Identify which cell holds the provided text, then report its (X, Y) central coordinate. 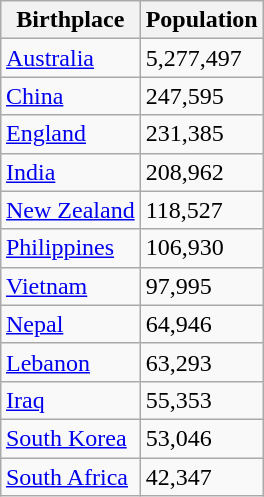
Birthplace (70, 20)
53,046 (202, 438)
New Zealand (70, 210)
64,946 (202, 324)
97,995 (202, 286)
5,277,497 (202, 58)
Vietnam (70, 286)
42,347 (202, 477)
India (70, 172)
247,595 (202, 96)
South Korea (70, 438)
55,353 (202, 400)
63,293 (202, 362)
106,930 (202, 248)
Lebanon (70, 362)
England (70, 134)
208,962 (202, 172)
Iraq (70, 400)
Philippines (70, 248)
Population (202, 20)
South Africa (70, 477)
Australia (70, 58)
118,527 (202, 210)
Nepal (70, 324)
231,385 (202, 134)
China (70, 96)
